Identify which cell holds the provided text, then report its (x, y) central coordinate. 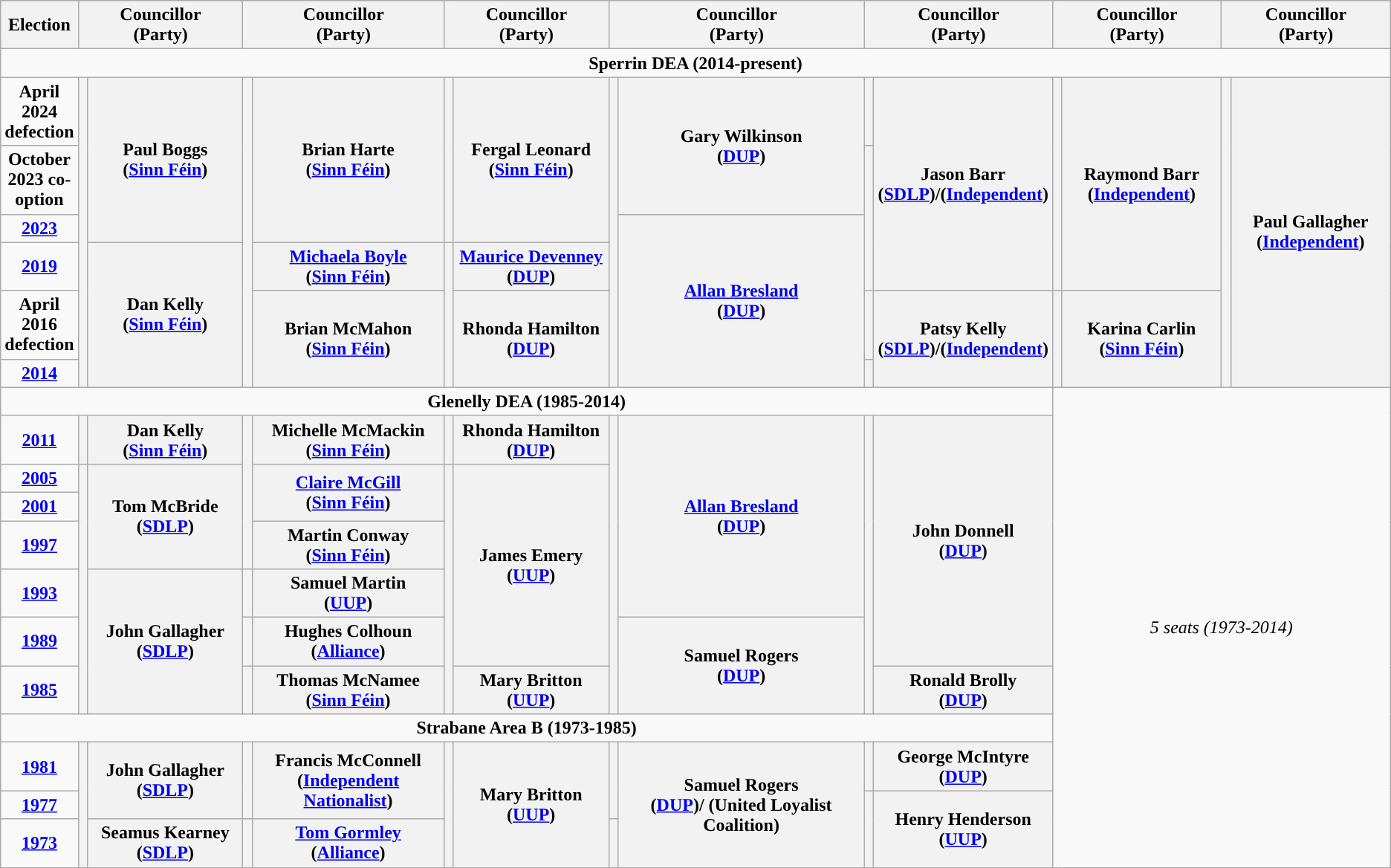
Hughes Colhoun(Alliance) (348, 642)
1997 (39, 544)
Samuel Rogers(DUP)/ (United Loyalist Coalition) (742, 805)
Henry Henderson(UUP) (963, 829)
Michelle McMackin(Sinn Féin) (348, 440)
2011 (39, 440)
2023 (39, 228)
Patsy Kelly(SDLP)/(Independent) (963, 339)
Seamus Kearney(SDLP) (165, 843)
1993 (39, 593)
1973 (39, 843)
John Donnell(DUP) (963, 540)
Francis McConnell(Independent Nationalist) (348, 780)
Michaela Boyle(Sinn Féin) (348, 266)
1977 (39, 805)
Samuel Martin(UUP) (348, 593)
Samuel Rogers(DUP) (742, 666)
2019 (39, 266)
Sperrin DEA (2014-present) (695, 63)
April 2024 defection (39, 111)
April 2016 defection (39, 325)
Paul Boggs(Sinn Féin) (165, 160)
Karina Carlin(Sinn Féin) (1141, 339)
1981 (39, 767)
1985 (39, 690)
Gary Wilkinson(DUP) (742, 146)
Glenelly DEA (1985-2014) (527, 401)
Tom Gormley(Alliance) (348, 843)
5 seats (1973-2014) (1222, 627)
Tom McBride(SDLP) (165, 516)
Election (39, 25)
Brian Harte(Sinn Féin) (348, 160)
2001 (39, 506)
Jason Barr(SDLP)/(Independent) (963, 184)
Paul Gallagher(Independent) (1311, 232)
Maurice Devenney(DUP) (531, 266)
Martin Conway(Sinn Féin) (348, 544)
1989 (39, 642)
Ronald Brolly(DUP) (963, 690)
Fergal Leonard(Sinn Féin) (531, 160)
Brian McMahon(Sinn Féin) (348, 339)
2014 (39, 373)
2005 (39, 478)
Thomas McNamee(Sinn Féin) (348, 690)
James Emery(UUP) (531, 565)
Raymond Barr(Independent) (1141, 184)
Strabane Area B (1973-1985) (527, 728)
October 2023 co-option (39, 180)
Claire McGill(Sinn Féin) (348, 492)
George McIntyre(DUP) (963, 767)
